Capture the cell that displays the provided text and extract its [X, Y] central coordinate. 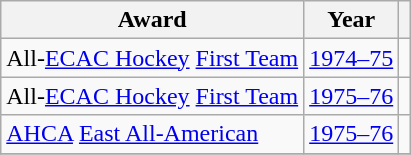
AHCA East All-American [152, 134]
Year [352, 20]
Award [152, 20]
1974–75 [352, 58]
